Extract the (X, Y) coordinate from the center of the cell holding the provided text.  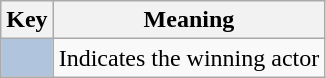
Key (27, 20)
Meaning (189, 20)
Indicates the winning actor (189, 58)
